Locate the cell with the specified text and output its (x, y) center coordinate. 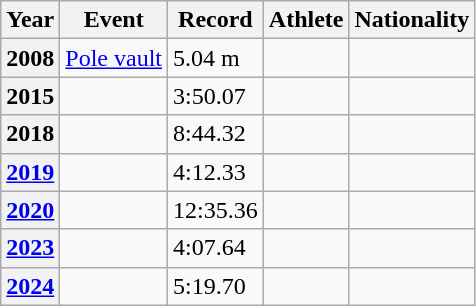
3:50.07 (216, 96)
5.04 m (216, 58)
Pole vault (114, 58)
2018 (30, 134)
Record (216, 20)
2019 (30, 172)
Nationality (412, 20)
4:12.33 (216, 172)
2015 (30, 96)
12:35.36 (216, 210)
4:07.64 (216, 248)
2023 (30, 248)
2008 (30, 58)
Event (114, 20)
2020 (30, 210)
Athlete (306, 20)
8:44.32 (216, 134)
5:19.70 (216, 286)
Year (30, 20)
2024 (30, 286)
